Return the (x, y) coordinate for the center point of the cell that contains the specified text.  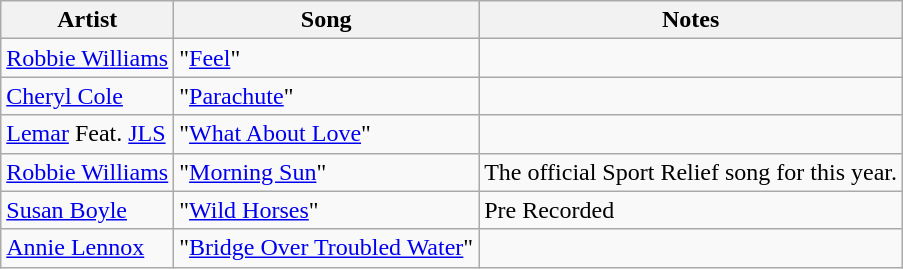
Susan Boyle (88, 210)
"Wild Horses" (326, 210)
Lemar Feat. JLS (88, 134)
Annie Lennox (88, 248)
"Bridge Over Troubled Water" (326, 248)
"Parachute" (326, 96)
"What About Love" (326, 134)
Song (326, 20)
Artist (88, 20)
Pre Recorded (691, 210)
"Morning Sun" (326, 172)
Notes (691, 20)
The official Sport Relief song for this year. (691, 172)
"Feel" (326, 58)
Cheryl Cole (88, 96)
